Provide the (x, y) coordinate of the cell's center where the given text is located.  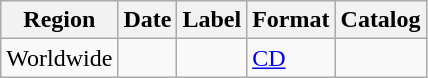
Region (60, 20)
CD (291, 58)
Worldwide (60, 58)
Label (212, 20)
Catalog (380, 20)
Format (291, 20)
Date (148, 20)
